Capture the cell that displays the provided text and extract its (X, Y) central coordinate. 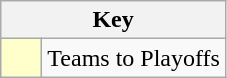
Key (114, 20)
Teams to Playoffs (134, 58)
